Scan for the cell matching the given text and deliver its (x, y) coordinate at center. 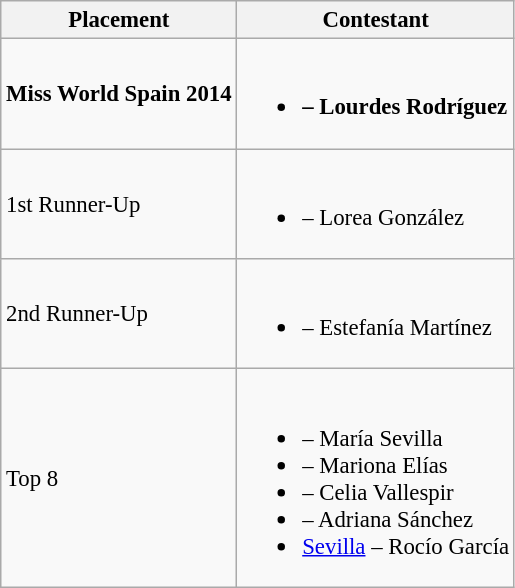
Contestant (376, 20)
2nd Runner-Up (119, 314)
Top 8 (119, 478)
– Lourdes Rodríguez (376, 94)
Miss World Spain 2014 (119, 94)
– María Sevilla – Mariona Elías – Celia Vallespir – Adriana Sánchez Sevilla – Rocío García (376, 478)
Placement (119, 20)
1st Runner-Up (119, 204)
– Lorea González (376, 204)
– Estefanía Martínez (376, 314)
